Provide the [x, y] coordinate of the cell's center where the given text is located.  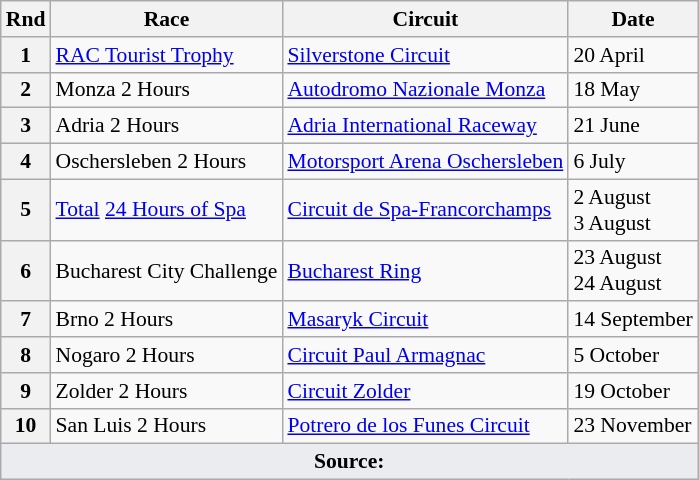
8 [26, 355]
Masaryk Circuit [425, 320]
1 [26, 55]
Motorsport Arena Oschersleben [425, 162]
20 April [632, 55]
14 September [632, 320]
Circuit [425, 19]
18 May [632, 90]
3 [26, 126]
Bucharest City Challenge [166, 270]
Adria International Raceway [425, 126]
Date [632, 19]
Zolder 2 Hours [166, 391]
Monza 2 Hours [166, 90]
10 [26, 426]
6 [26, 270]
21 June [632, 126]
Race [166, 19]
4 [26, 162]
Nogaro 2 Hours [166, 355]
19 October [632, 391]
Potrero de los Funes Circuit [425, 426]
9 [26, 391]
Silverstone Circuit [425, 55]
Source: [350, 462]
23 August24 August [632, 270]
2 August3 August [632, 210]
Adria 2 Hours [166, 126]
5 October [632, 355]
Bucharest Ring [425, 270]
RAC Tourist Trophy [166, 55]
San Luis 2 Hours [166, 426]
Oschersleben 2 Hours [166, 162]
Autodromo Nazionale Monza [425, 90]
Rnd [26, 19]
2 [26, 90]
Brno 2 Hours [166, 320]
Circuit Zolder [425, 391]
5 [26, 210]
23 November [632, 426]
7 [26, 320]
Circuit Paul Armagnac [425, 355]
Total 24 Hours of Spa [166, 210]
6 July [632, 162]
Circuit de Spa-Francorchamps [425, 210]
